Determine the [X, Y] coordinate at the center of the cell enclosing the given text.  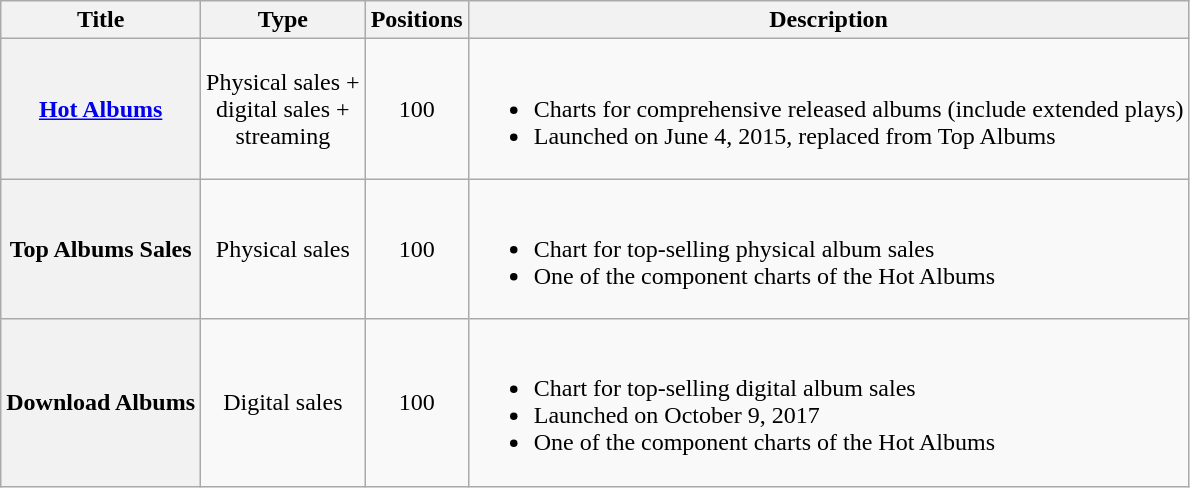
Title [101, 20]
Download Albums [101, 402]
Top Albums Sales [101, 249]
Positions [416, 20]
Type [284, 20]
Digital sales [284, 402]
Description [828, 20]
Chart for top-selling physical album salesOne of the component charts of the Hot Albums [828, 249]
Hot Albums [101, 109]
Chart for top-selling digital album salesLaunched on October 9, 2017One of the component charts of the Hot Albums [828, 402]
Physical sales +digital sales +streaming [284, 109]
Physical sales [284, 249]
Charts for comprehensive released albums (include extended plays)Launched on June 4, 2015, replaced from Top Albums [828, 109]
